Pinpoint the cell where the given text exists, returning its [x, y] midpoint coordinate. 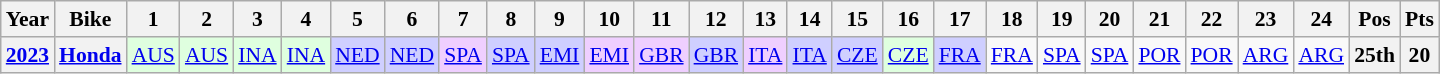
11 [662, 19]
2 [206, 19]
7 [463, 19]
23 [1266, 19]
5 [357, 19]
14 [809, 19]
13 [765, 19]
2023 [28, 55]
3 [257, 19]
19 [1062, 19]
17 [960, 19]
1 [154, 19]
9 [560, 19]
Pos [1374, 19]
16 [908, 19]
25th [1374, 55]
Bike [90, 19]
21 [1159, 19]
4 [306, 19]
15 [858, 19]
Pts [1420, 19]
18 [1012, 19]
Honda [90, 55]
8 [511, 19]
12 [716, 19]
Year [28, 19]
22 [1212, 19]
24 [1321, 19]
10 [609, 19]
6 [412, 19]
